Return the (X, Y) coordinate for the center point of the cell that contains the specified text.  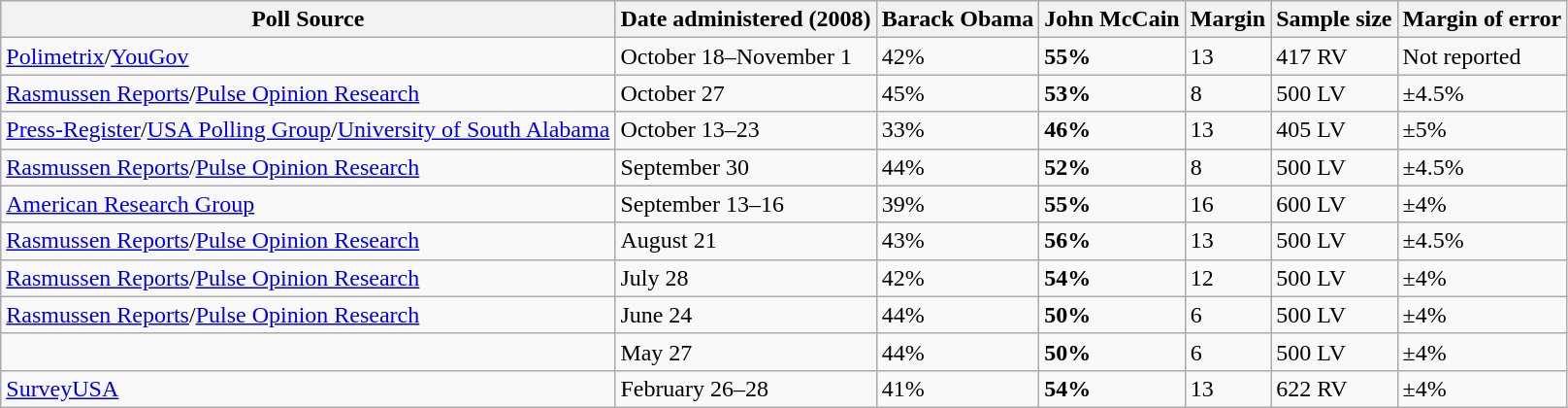
41% (958, 389)
John McCain (1112, 19)
October 27 (745, 93)
SurveyUSA (309, 389)
Date administered (2008) (745, 19)
Barack Obama (958, 19)
622 RV (1334, 389)
October 13–23 (745, 130)
39% (958, 204)
September 13–16 (745, 204)
56% (1112, 241)
52% (1112, 167)
±5% (1483, 130)
September 30 (745, 167)
53% (1112, 93)
February 26–28 (745, 389)
405 LV (1334, 130)
600 LV (1334, 204)
46% (1112, 130)
Not reported (1483, 56)
Margin of error (1483, 19)
Polimetrix/YouGov (309, 56)
Poll Source (309, 19)
May 27 (745, 352)
43% (958, 241)
45% (958, 93)
Margin (1227, 19)
16 (1227, 204)
Press-Register/USA Polling Group/University of South Alabama (309, 130)
July 28 (745, 278)
June 24 (745, 315)
October 18–November 1 (745, 56)
August 21 (745, 241)
12 (1227, 278)
Sample size (1334, 19)
33% (958, 130)
American Research Group (309, 204)
417 RV (1334, 56)
